From the cell containing the given text, extract its center point as (X, Y) coordinate. 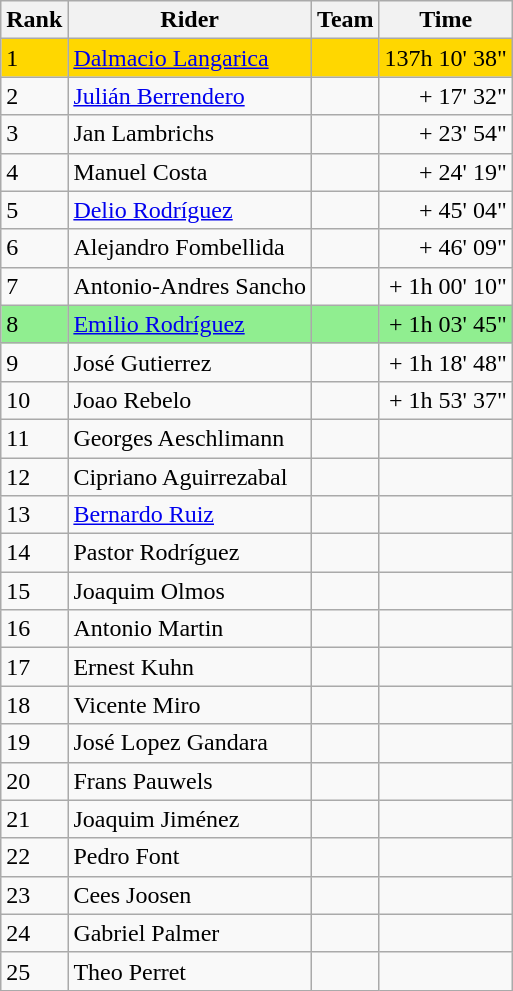
Joaquim Jiménez (190, 819)
Antonio Martin (190, 629)
+ 23' 54" (446, 134)
5 (34, 210)
Delio Rodríguez (190, 210)
13 (34, 515)
Bernardo Ruiz (190, 515)
+ 1h 00' 10" (446, 286)
21 (34, 819)
Pastor Rodríguez (190, 553)
3 (34, 134)
Joao Rebelo (190, 400)
9 (34, 362)
Manuel Costa (190, 172)
Julián Berrendero (190, 96)
24 (34, 933)
Gabriel Palmer (190, 933)
10 (34, 400)
Ernest Kuhn (190, 667)
Time (446, 20)
Dalmacio Langarica (190, 58)
Pedro Font (190, 857)
+ 46' 09" (446, 248)
6 (34, 248)
7 (34, 286)
19 (34, 743)
11 (34, 438)
8 (34, 324)
23 (34, 895)
Theo Perret (190, 971)
18 (34, 705)
+ 1h 03' 45" (446, 324)
16 (34, 629)
Georges Aeschlimann (190, 438)
Jan Lambrichs (190, 134)
14 (34, 553)
Frans Pauwels (190, 781)
+ 1h 53' 37" (446, 400)
17 (34, 667)
12 (34, 477)
Rank (34, 20)
Alejandro Fombellida (190, 248)
José Lopez Gandara (190, 743)
Joaquim Olmos (190, 591)
22 (34, 857)
Rider (190, 20)
José Gutierrez (190, 362)
Team (346, 20)
1 (34, 58)
137h 10' 38" (446, 58)
+ 17' 32" (446, 96)
Emilio Rodríguez (190, 324)
15 (34, 591)
20 (34, 781)
4 (34, 172)
+ 45' 04" (446, 210)
Antonio-Andres Sancho (190, 286)
2 (34, 96)
Vicente Miro (190, 705)
25 (34, 971)
Cipriano Aguirrezabal (190, 477)
+ 1h 18' 48" (446, 362)
Cees Joosen (190, 895)
+ 24' 19" (446, 172)
